Return [x, y] of the center of cell containing provided text 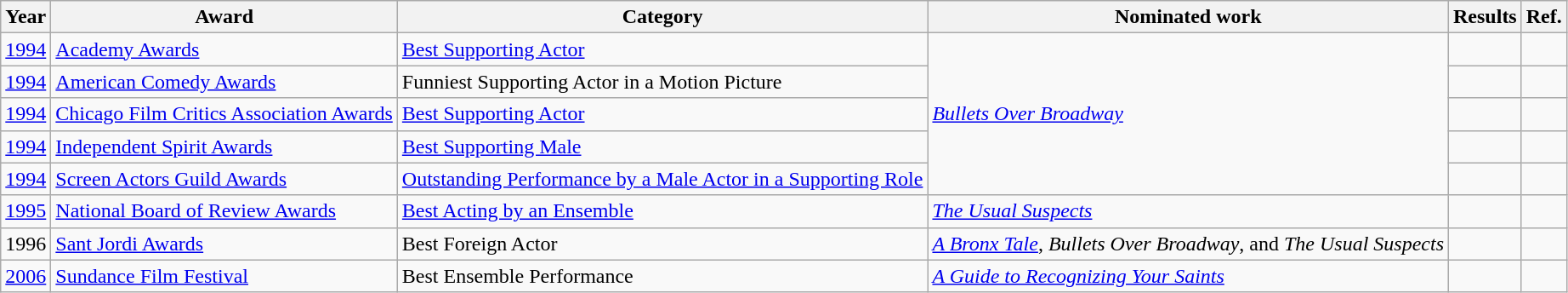
Category [662, 17]
Outstanding Performance by a Male Actor in a Supporting Role [662, 179]
Independent Spirit Awards [224, 146]
2006 [26, 276]
American Comedy Awards [224, 82]
1996 [26, 244]
Sundance Film Festival [224, 276]
Award [224, 17]
A Bronx Tale, Bullets Over Broadway, and The Usual Suspects [1189, 244]
Best Ensemble Performance [662, 276]
Best Acting by an Ensemble [662, 211]
Bullets Over Broadway [1189, 114]
A Guide to Recognizing Your Saints [1189, 276]
Academy Awards [224, 49]
Results [1486, 17]
1995 [26, 211]
Screen Actors Guild Awards [224, 179]
Best Foreign Actor [662, 244]
Funniest Supporting Actor in a Motion Picture [662, 82]
Year [26, 17]
Nominated work [1189, 17]
Ref. [1544, 17]
Sant Jordi Awards [224, 244]
The Usual Suspects [1189, 211]
Best Supporting Male [662, 146]
Chicago Film Critics Association Awards [224, 114]
National Board of Review Awards [224, 211]
